Detect which cell encompasses the target text, then output its (x, y) center coordinate. 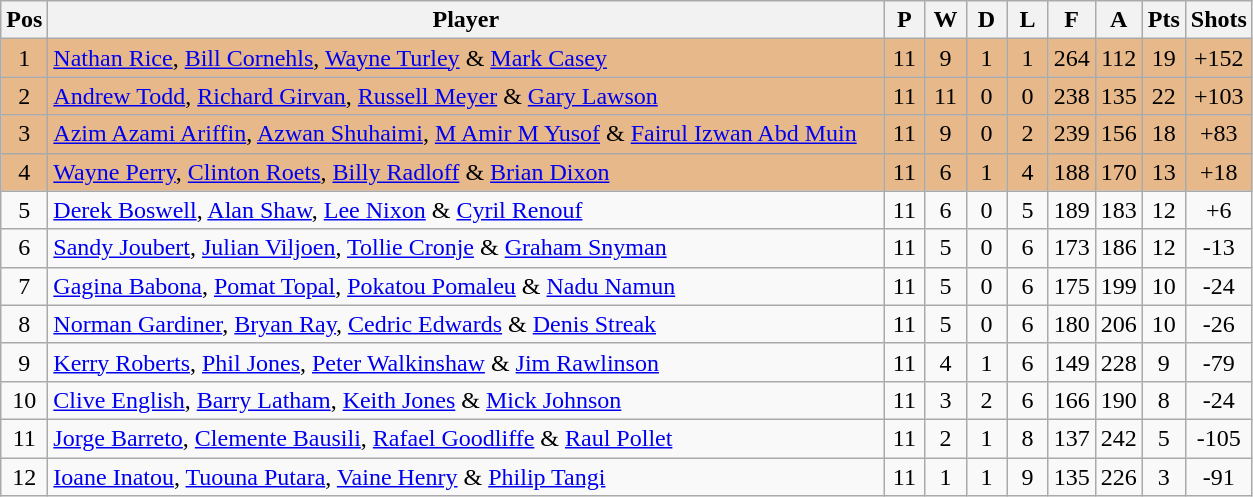
Azim Azami Ariffin, Azwan Shuhaimi, M Amir M Yusof & Fairul Izwan Abd Muin (466, 134)
264 (1072, 58)
112 (1118, 58)
Player (466, 20)
206 (1118, 324)
173 (1072, 248)
+6 (1218, 210)
Norman Gardiner, Bryan Ray, Cedric Edwards & Denis Streak (466, 324)
L (1028, 20)
13 (1164, 172)
+103 (1218, 96)
188 (1072, 172)
-105 (1218, 438)
189 (1072, 210)
F (1072, 20)
238 (1072, 96)
186 (1118, 248)
Andrew Todd, Richard Girvan, Russell Meyer & Gary Lawson (466, 96)
+152 (1218, 58)
-13 (1218, 248)
+18 (1218, 172)
228 (1118, 362)
A (1118, 20)
Pts (1164, 20)
180 (1072, 324)
W (946, 20)
175 (1072, 286)
183 (1118, 210)
Clive English, Barry Latham, Keith Jones & Mick Johnson (466, 400)
Shots (1218, 20)
190 (1118, 400)
P (904, 20)
226 (1118, 477)
242 (1118, 438)
166 (1072, 400)
156 (1118, 134)
Sandy Joubert, Julian Viljoen, Tollie Cronje & Graham Snyman (466, 248)
239 (1072, 134)
199 (1118, 286)
19 (1164, 58)
-91 (1218, 477)
170 (1118, 172)
Wayne Perry, Clinton Roets, Billy Radloff & Brian Dixon (466, 172)
Nathan Rice, Bill Cornehls, Wayne Turley & Mark Casey (466, 58)
137 (1072, 438)
Jorge Barreto, Clemente Bausili, Rafael Goodliffe & Raul Pollet (466, 438)
Pos (24, 20)
7 (24, 286)
Gagina Babona, Pomat Topal, Pokatou Pomaleu & Nadu Namun (466, 286)
Derek Boswell, Alan Shaw, Lee Nixon & Cyril Renouf (466, 210)
149 (1072, 362)
Ioane Inatou, Tuouna Putara, Vaine Henry & Philip Tangi (466, 477)
-79 (1218, 362)
-26 (1218, 324)
D (986, 20)
Kerry Roberts, Phil Jones, Peter Walkinshaw & Jim Rawlinson (466, 362)
22 (1164, 96)
+83 (1218, 134)
18 (1164, 134)
